Return [X, Y] of the center of cell containing provided text 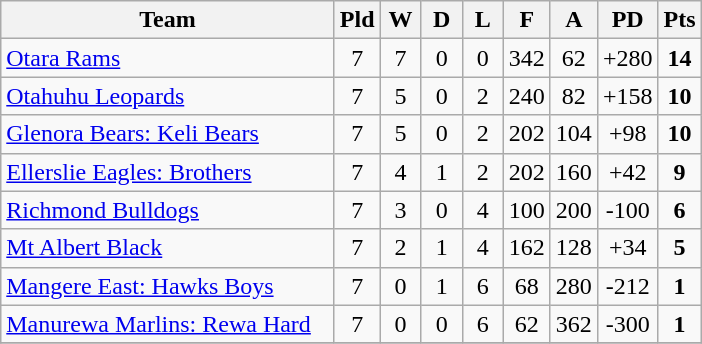
Mangere East: Hawks Boys [168, 286]
-100 [628, 210]
D [442, 20]
Otahuhu Leopards [168, 96]
Pld [357, 20]
Manurewa Marlins: Rewa Hard [168, 324]
240 [526, 96]
Otara Rams [168, 58]
100 [526, 210]
Pts [680, 20]
68 [526, 286]
342 [526, 58]
F [526, 20]
162 [526, 248]
+34 [628, 248]
128 [574, 248]
Team [168, 20]
Glenora Bears: Keli Bears [168, 134]
Ellerslie Eagles: Brothers [168, 172]
104 [574, 134]
+280 [628, 58]
W [400, 20]
Mt Albert Black [168, 248]
L [482, 20]
280 [574, 286]
A [574, 20]
160 [574, 172]
82 [574, 96]
PD [628, 20]
200 [574, 210]
362 [574, 324]
-300 [628, 324]
+158 [628, 96]
9 [680, 172]
+42 [628, 172]
Richmond Bulldogs [168, 210]
14 [680, 58]
+98 [628, 134]
-212 [628, 286]
3 [400, 210]
